Determine the (X, Y) coordinate at the center of the cell enclosing the given text.  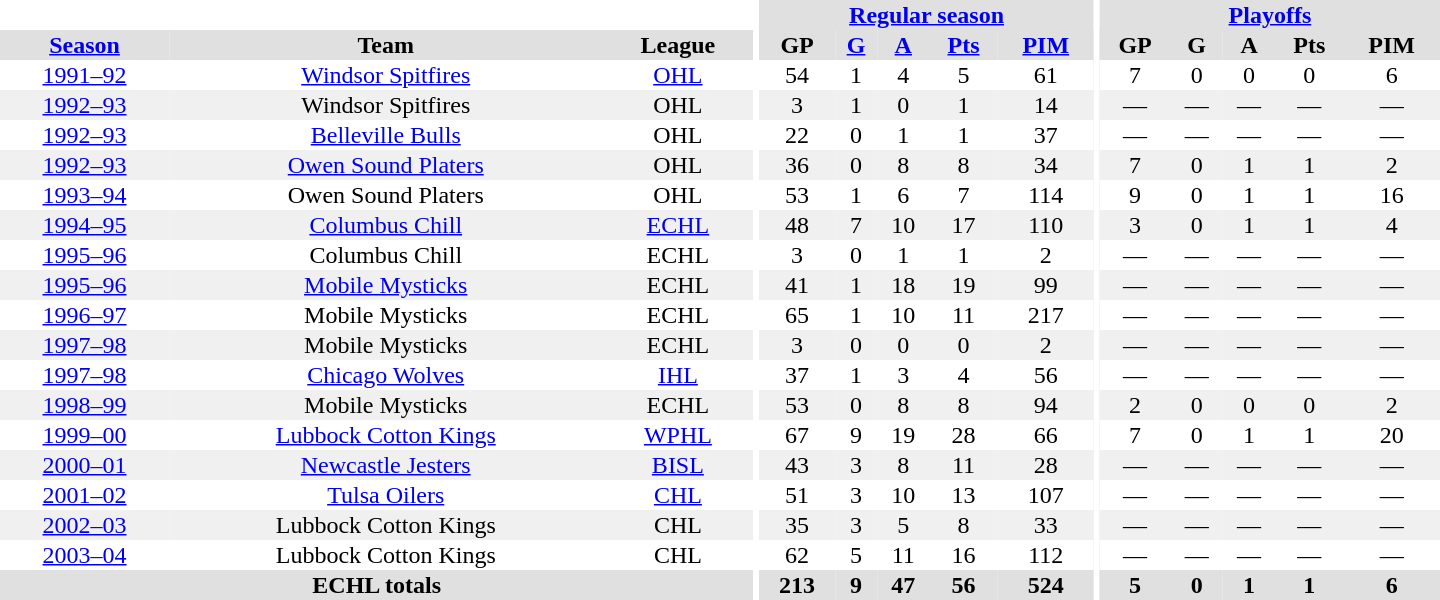
League (678, 45)
1991–92 (84, 75)
1996–97 (84, 315)
13 (964, 495)
2000–01 (84, 465)
66 (1046, 435)
ECHL totals (376, 585)
2001–02 (84, 495)
94 (1046, 405)
51 (797, 495)
Chicago Wolves (386, 375)
Belleville Bulls (386, 135)
65 (797, 315)
17 (964, 225)
54 (797, 75)
34 (1046, 165)
99 (1046, 285)
Newcastle Jesters (386, 465)
110 (1046, 225)
Playoffs (1270, 15)
61 (1046, 75)
14 (1046, 105)
217 (1046, 315)
22 (797, 135)
18 (903, 285)
2002–03 (84, 525)
213 (797, 585)
Tulsa Oilers (386, 495)
114 (1046, 195)
BISL (678, 465)
1993–94 (84, 195)
107 (1046, 495)
Team (386, 45)
43 (797, 465)
1994–95 (84, 225)
62 (797, 555)
IHL (678, 375)
1999–00 (84, 435)
Season (84, 45)
36 (797, 165)
41 (797, 285)
Regular season (926, 15)
67 (797, 435)
20 (1392, 435)
112 (1046, 555)
47 (903, 585)
33 (1046, 525)
48 (797, 225)
524 (1046, 585)
WPHL (678, 435)
1998–99 (84, 405)
2003–04 (84, 555)
35 (797, 525)
